Search for the cell housing the specified text and yield its (x, y) center coordinate. 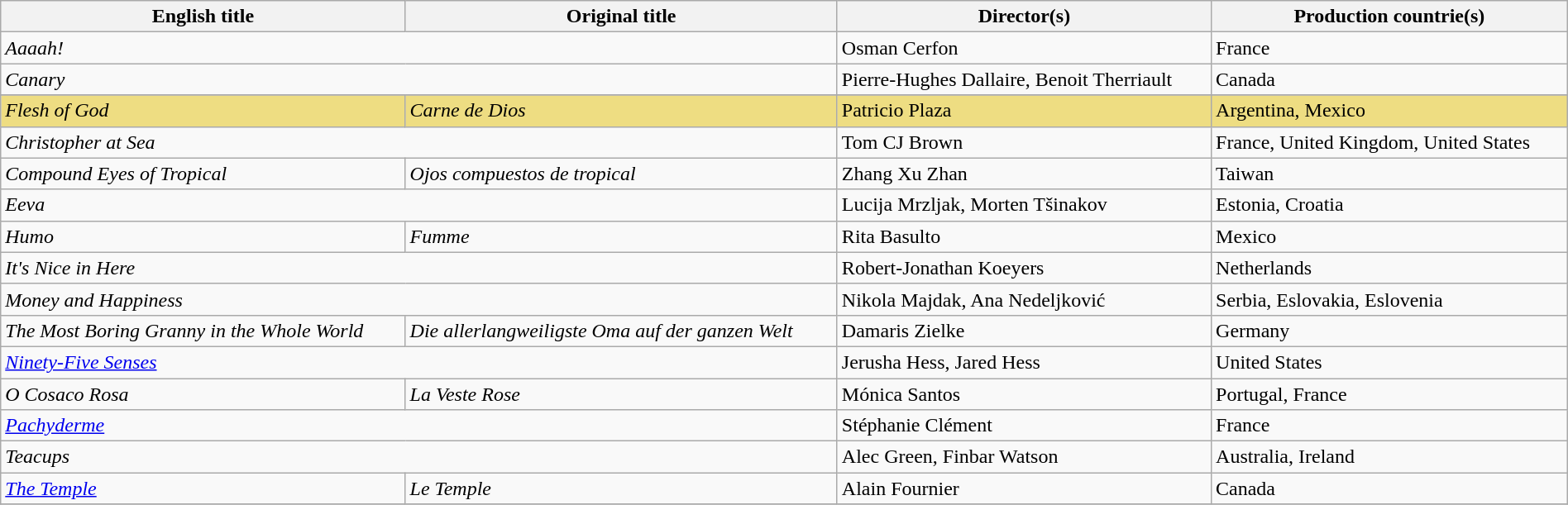
Rita Basulto (1024, 236)
Carne de Dios (621, 111)
Netherlands (1389, 268)
The Temple (203, 488)
Money and Happiness (419, 299)
Fumme (621, 236)
Mexico (1389, 236)
Le Temple (621, 488)
English title (203, 17)
Ojos compuestos de tropical (621, 174)
Alec Green, Finbar Watson (1024, 457)
Nikola Majdak, Ana Nedeljković (1024, 299)
United States (1389, 362)
Eeva (419, 205)
Ninety-Five Senses (419, 362)
Stéphanie Clément (1024, 426)
Tom CJ Brown (1024, 142)
Osman Cerfon (1024, 48)
Pierre-Hughes Dallaire, Benoit Therriault (1024, 79)
Humo (203, 236)
Alain Fournier (1024, 488)
Original title (621, 17)
O Cosaco Rosa (203, 394)
It's Nice in Here (419, 268)
Compound Eyes of Tropical (203, 174)
Christopher at Sea (419, 142)
Taiwan (1389, 174)
Damaris Zielke (1024, 331)
Flesh of God (203, 111)
Zhang Xu Zhan (1024, 174)
The Most Boring Granny in the Whole World (203, 331)
Australia, Ireland (1389, 457)
Lucija Mrzljak, Morten Tšinakov (1024, 205)
France, United Kingdom, United States (1389, 142)
Canary (419, 79)
Production countrie(s) (1389, 17)
Jerusha Hess, Jared Hess (1024, 362)
Aaaah! (419, 48)
Die allerlangweiligste Oma auf der ganzen Welt (621, 331)
Argentina, Mexico (1389, 111)
Robert-Jonathan Koeyers (1024, 268)
Pachyderme (419, 426)
Estonia, Croatia (1389, 205)
Mónica Santos (1024, 394)
Director(s) (1024, 17)
La Veste Rose (621, 394)
Serbia, Eslovakia, Eslovenia (1389, 299)
Germany (1389, 331)
Portugal, France (1389, 394)
Teacups (419, 457)
Patricio Plaza (1024, 111)
